Locate the cell with the specified text and output its [x, y] center coordinate. 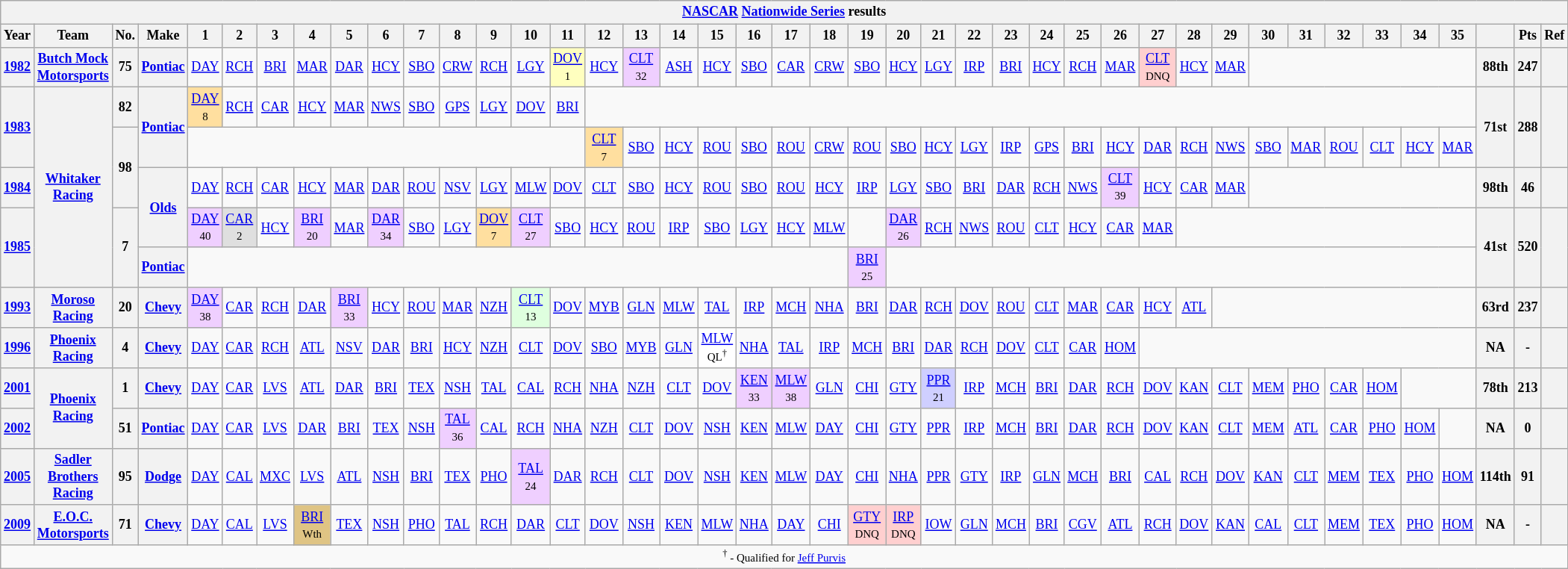
71 [125, 525]
BRI33 [349, 308]
22 [975, 36]
CLT7 [604, 147]
28 [1194, 36]
21 [939, 36]
14 [679, 36]
10 [530, 36]
2005 [18, 476]
DAY8 [205, 108]
Make [163, 36]
Pts [1528, 36]
BRI20 [312, 228]
MXC [275, 476]
63rd [1496, 308]
213 [1528, 388]
11 [568, 36]
24 [1046, 36]
MLWQL† [716, 348]
† - Qualified for Jeff Purvis [784, 557]
1985 [18, 248]
17 [791, 36]
Ref [1555, 36]
6 [387, 36]
3 [275, 36]
2001 [18, 388]
1996 [18, 348]
Sadler Brothers Racing [73, 476]
NASCAR Nationwide Series results [784, 12]
75 [125, 67]
237 [1528, 308]
88th [1496, 67]
98th [1496, 187]
CLT32 [641, 67]
1984 [18, 187]
247 [1528, 67]
PPR21 [939, 388]
26 [1121, 36]
12 [604, 36]
MLW38 [791, 388]
ASH [679, 67]
1993 [18, 308]
0 [1528, 429]
288 [1528, 127]
CLT27 [530, 228]
IRPDNQ [903, 525]
13 [641, 36]
No. [125, 36]
1982 [18, 67]
TAL24 [530, 476]
82 [125, 108]
2 [240, 36]
2009 [18, 525]
29 [1231, 36]
Team [73, 36]
78th [1496, 388]
8 [457, 36]
19 [867, 36]
DAY40 [205, 228]
Dodge [163, 476]
DAY38 [205, 308]
TAL36 [457, 429]
CAR2 [240, 228]
98 [125, 167]
CLT13 [530, 308]
DAR26 [903, 228]
71st [1496, 127]
9 [494, 36]
E.O.C. Motorsports [73, 525]
5 [349, 36]
35 [1458, 36]
91 [1528, 476]
27 [1158, 36]
520 [1528, 248]
DOV1 [568, 67]
31 [1306, 36]
Whitaker Racing [73, 187]
BRIWth [312, 525]
15 [716, 36]
30 [1268, 36]
Year [18, 36]
33 [1382, 36]
Olds [163, 208]
18 [828, 36]
16 [754, 36]
Butch Mock Motorsports [73, 67]
25 [1083, 36]
DAR34 [387, 228]
23 [1011, 36]
GTYDNQ [867, 525]
BRI25 [867, 267]
2002 [18, 429]
46 [1528, 187]
95 [125, 476]
1983 [18, 127]
41st [1496, 248]
32 [1344, 36]
KEN33 [754, 388]
CGV [1083, 525]
51 [125, 429]
114th [1496, 476]
CLT39 [1121, 187]
34 [1419, 36]
DOV7 [494, 228]
CLTDNQ [1158, 67]
Moroso Racing [73, 308]
IOW [939, 525]
